Find where the given text appears and provide that cell's center as (x, y) coordinate. 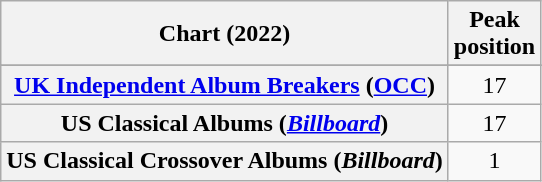
Peakposition (494, 34)
US Classical Albums (Billboard) (225, 123)
1 (494, 161)
UK Independent Album Breakers (OCC) (225, 85)
US Classical Crossover Albums (Billboard) (225, 161)
Chart (2022) (225, 34)
